Return [X, Y] of the center of cell containing provided text 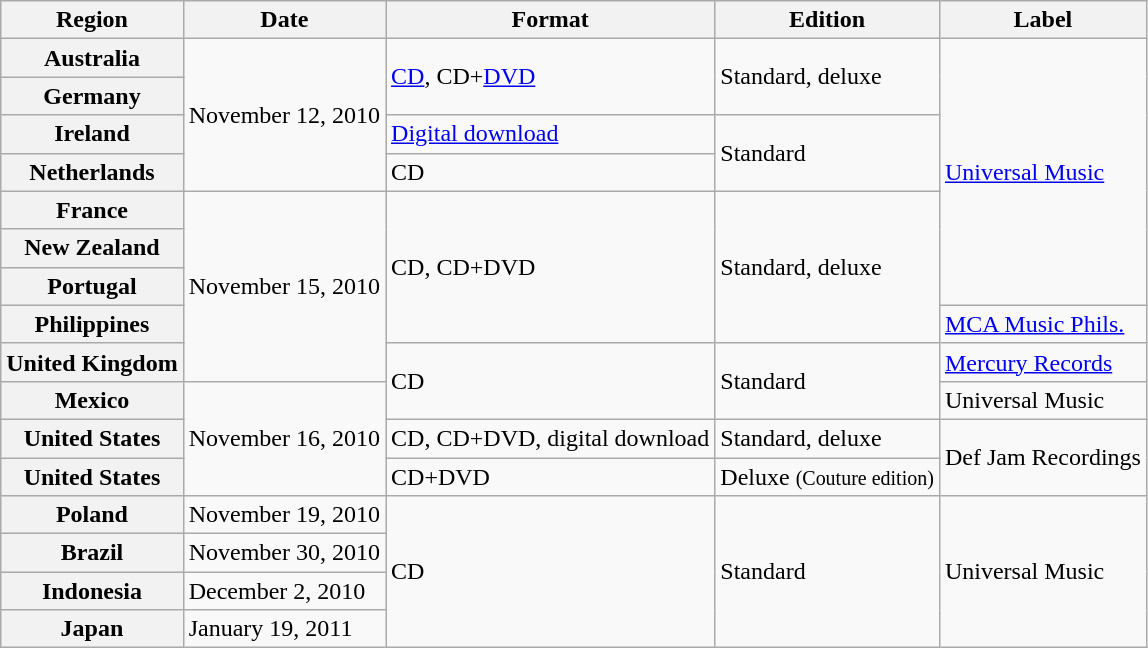
Philippines [92, 324]
United Kingdom [92, 362]
France [92, 210]
CD, CD+DVD, digital download [550, 438]
MCA Music Phils. [1042, 324]
CD+DVD [550, 477]
November 15, 2010 [284, 286]
November 30, 2010 [284, 553]
Edition [828, 20]
January 19, 2011 [284, 629]
Netherlands [92, 172]
Ireland [92, 134]
Australia [92, 58]
Japan [92, 629]
Digital download [550, 134]
Date [284, 20]
New Zealand [92, 248]
Region [92, 20]
November 16, 2010 [284, 438]
Portugal [92, 286]
Mercury Records [1042, 362]
Brazil [92, 553]
Mexico [92, 400]
Deluxe (Couture edition) [828, 477]
Label [1042, 20]
December 2, 2010 [284, 591]
November 19, 2010 [284, 515]
Indonesia [92, 591]
Poland [92, 515]
November 12, 2010 [284, 115]
Def Jam Recordings [1042, 457]
Germany [92, 96]
Format [550, 20]
